Search for the cell housing the specified text and yield its (X, Y) center coordinate. 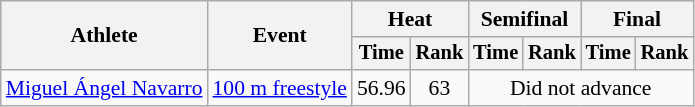
Event (279, 36)
Did not advance (580, 88)
Miguel Ángel Navarro (104, 88)
Athlete (104, 36)
56.96 (382, 88)
Final (637, 19)
63 (440, 88)
Semifinal (524, 19)
100 m freestyle (279, 88)
Heat (410, 19)
